Scan for the cell matching the given text and deliver its (X, Y) coordinate at center. 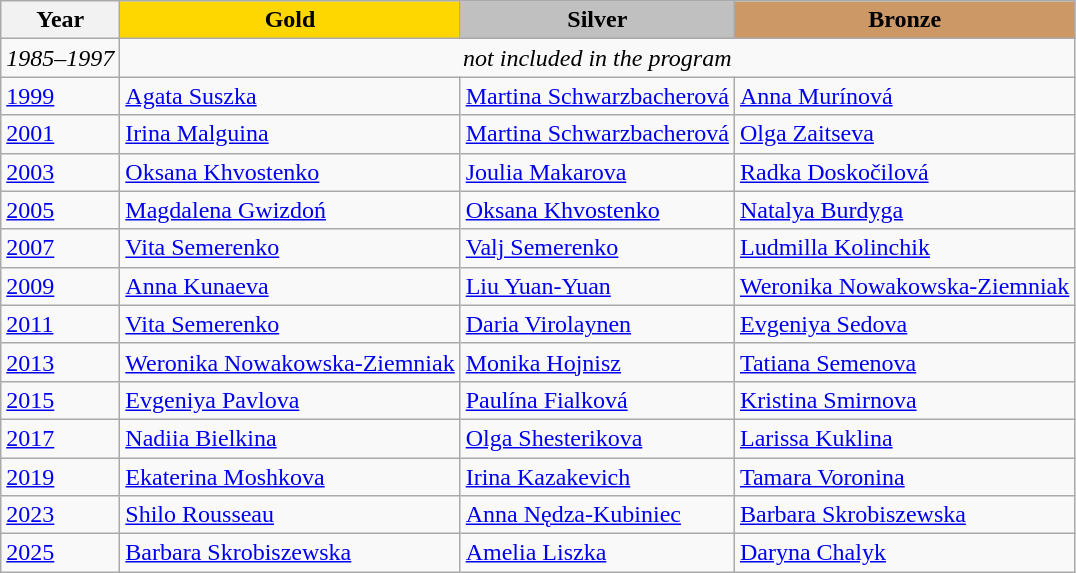
Amelia Liszka (597, 553)
Gold (290, 20)
Radka Doskočilová (904, 172)
Ekaterina Moshkova (290, 477)
2001 (60, 134)
Daryna Chalyk (904, 553)
Tamara Voronina (904, 477)
Irina Kazakevich (597, 477)
2023 (60, 515)
Evgeniya Pavlova (290, 400)
Kristina Smirnova (904, 400)
2005 (60, 210)
1999 (60, 96)
Tatiana Semenova (904, 362)
Anna Kunaeva (290, 286)
1985–1997 (60, 58)
2007 (60, 248)
Paulína Fialková (597, 400)
Olga Shesterikova (597, 438)
Shilo Rousseau (290, 515)
Ludmilla Kolinchik (904, 248)
2011 (60, 324)
Evgeniya Sedova (904, 324)
Nadiia Bielkina (290, 438)
Liu Yuan-Yuan (597, 286)
2003 (60, 172)
Irina Malguina (290, 134)
2015 (60, 400)
Bronze (904, 20)
2025 (60, 553)
2013 (60, 362)
Year (60, 20)
Olga Zaitseva (904, 134)
not included in the program (598, 58)
2019 (60, 477)
Magdalena Gwizdoń (290, 210)
Agata Suszka (290, 96)
Larissa Kuklina (904, 438)
Natalya Burdyga (904, 210)
Monika Hojnisz (597, 362)
2017 (60, 438)
Anna Murínová (904, 96)
Joulia Makarova (597, 172)
2009 (60, 286)
Daria Virolaynen (597, 324)
Anna Nędza-Kubiniec (597, 515)
Valj Semerenko (597, 248)
Silver (597, 20)
